Find where the given text appears and provide that cell's center as (x, y) coordinate. 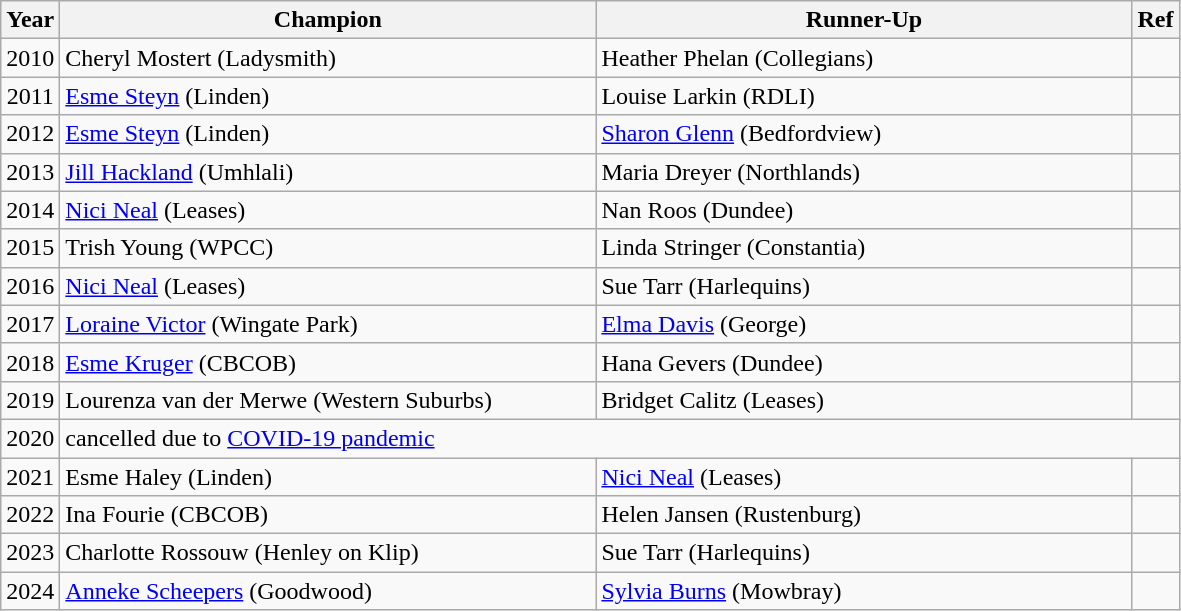
Esme Haley (Linden) (328, 477)
2016 (30, 286)
2011 (30, 96)
Esme Kruger (CBCOB) (328, 362)
2013 (30, 172)
2015 (30, 248)
2023 (30, 553)
Louise Larkin (RDLI) (864, 96)
Loraine Victor (Wingate Park) (328, 324)
Linda Stringer (Constantia) (864, 248)
2019 (30, 400)
2018 (30, 362)
Cheryl Mostert (Ladysmith) (328, 58)
2021 (30, 477)
Helen Jansen (Rustenburg) (864, 515)
2012 (30, 134)
Ref (1156, 20)
Ina Fourie (CBCOB) (328, 515)
Bridget Calitz (Leases) (864, 400)
2024 (30, 591)
Anneke Scheepers (Goodwood) (328, 591)
2014 (30, 210)
Elma Davis (George) (864, 324)
Champion (328, 20)
Year (30, 20)
Trish Young (WPCC) (328, 248)
2022 (30, 515)
2010 (30, 58)
2020 (30, 438)
Sylvia Burns (Mowbray) (864, 591)
2017 (30, 324)
Hana Gevers (Dundee) (864, 362)
Maria Dreyer (Northlands) (864, 172)
Runner-Up (864, 20)
Nan Roos (Dundee) (864, 210)
cancelled due to COVID-19 pandemic (620, 438)
Lourenza van der Merwe (Western Suburbs) (328, 400)
Charlotte Rossouw (Henley on Klip) (328, 553)
Jill Hackland (Umhlali) (328, 172)
Heather Phelan (Collegians) (864, 58)
Sharon Glenn (Bedfordview) (864, 134)
